Search for the cell housing the specified text and yield its [x, y] center coordinate. 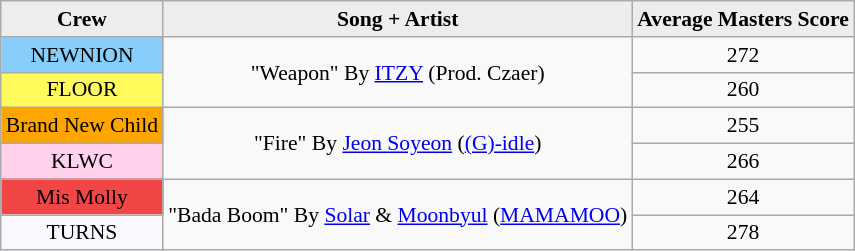
"Fire" By Jeon Soyeon ((G)-idle) [398, 144]
"Weapon" By ITZY (Prod. Czaer) [398, 72]
FLOOR [82, 90]
"Bada Boom" By Solar & Moonbyul (MAMAMOO) [398, 214]
KLWC [82, 162]
266 [743, 162]
TURNS [82, 233]
NEWNION [82, 55]
255 [743, 126]
272 [743, 55]
264 [743, 197]
278 [743, 233]
Average Masters Score [743, 19]
Brand New Child [82, 126]
Mis Molly [82, 197]
Song + Artist [398, 19]
260 [743, 90]
Crew [82, 19]
